Provide the (X, Y) coordinate of the cell's center where the given text is located.  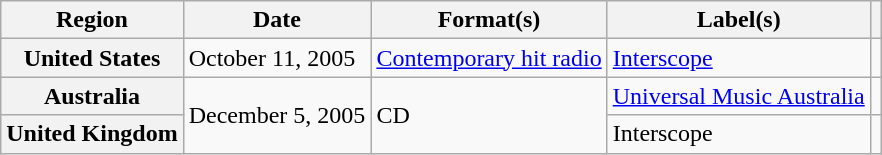
Region (92, 20)
October 11, 2005 (277, 58)
United Kingdom (92, 134)
United States (92, 58)
Date (277, 20)
Universal Music Australia (738, 96)
CD (489, 115)
December 5, 2005 (277, 115)
Contemporary hit radio (489, 58)
Australia (92, 96)
Format(s) (489, 20)
Label(s) (738, 20)
